Scan for the cell matching the given text and deliver its [x, y] coordinate at center. 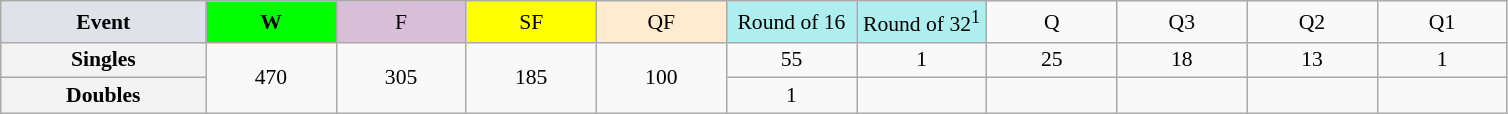
Doubles [104, 96]
25 [1052, 60]
13 [1312, 60]
Round of 321 [921, 22]
305 [401, 78]
Q3 [1182, 22]
SF [531, 22]
Q2 [1312, 22]
185 [531, 78]
Round of 16 [791, 22]
100 [661, 78]
Q [1052, 22]
470 [271, 78]
W [271, 22]
18 [1182, 60]
55 [791, 60]
QF [661, 22]
Singles [104, 60]
F [401, 22]
Event [104, 22]
Q1 [1442, 22]
